Capture the cell that displays the provided text and extract its [x, y] central coordinate. 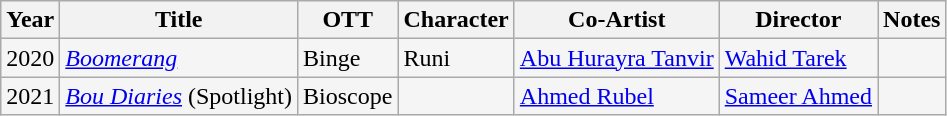
Bou Diaries (Spotlight) [179, 96]
Notes [912, 20]
2021 [30, 96]
Sameer Ahmed [798, 96]
2020 [30, 58]
Director [798, 20]
Ahmed Rubel [616, 96]
Abu Hurayra Tanvir [616, 58]
Character [456, 20]
Wahid Tarek [798, 58]
Runi [456, 58]
Boomerang [179, 58]
Bioscope [348, 96]
OTT [348, 20]
Title [179, 20]
Binge [348, 58]
Year [30, 20]
Co-Artist [616, 20]
